Identify which cell holds the provided text, then report its [X, Y] central coordinate. 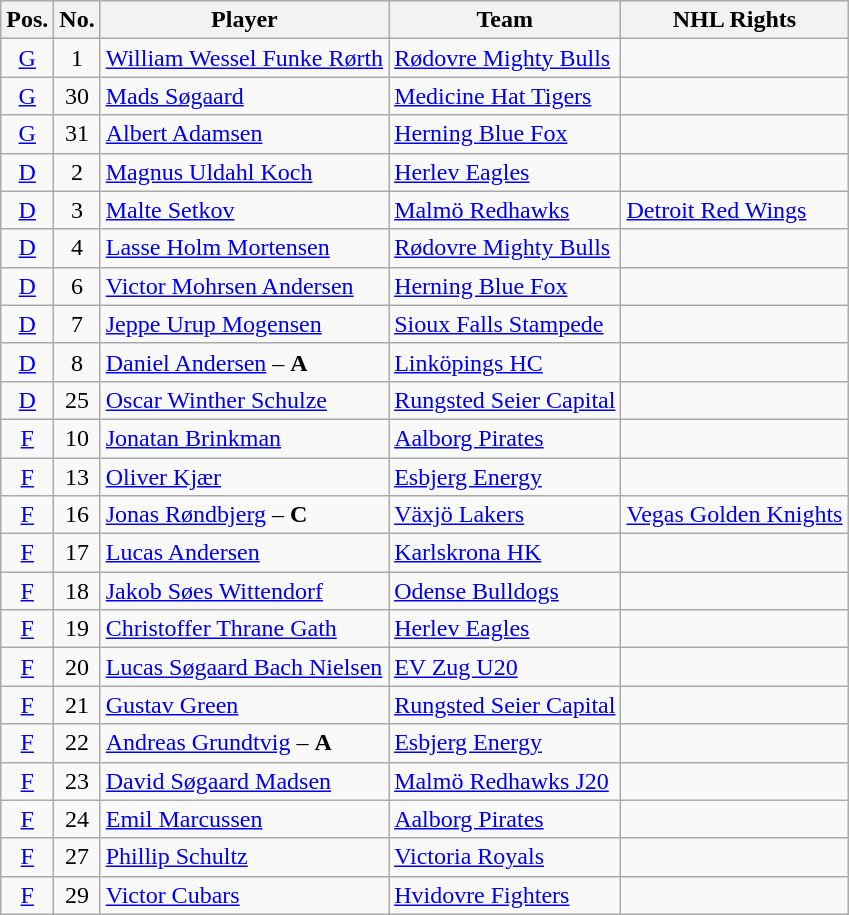
Malmö Redhawks [505, 210]
Mads Søgaard [244, 96]
24 [77, 819]
NHL Rights [734, 20]
Detroit Red Wings [734, 210]
8 [77, 362]
27 [77, 857]
Victor Cubars [244, 895]
Jonas Røndbjerg – C [244, 515]
Malmö Redhawks J20 [505, 781]
Jeppe Urup Mogensen [244, 324]
Victoria Royals [505, 857]
Växjö Lakers [505, 515]
Emil Marcussen [244, 819]
Linköpings HC [505, 362]
Daniel Andersen – A [244, 362]
Odense Bulldogs [505, 591]
Magnus Uldahl Koch [244, 172]
2 [77, 172]
Pos. [28, 20]
3 [77, 210]
17 [77, 553]
16 [77, 515]
7 [77, 324]
Oscar Winther Schulze [244, 400]
No. [77, 20]
Albert Adamsen [244, 134]
13 [77, 477]
25 [77, 400]
Sioux Falls Stampede [505, 324]
Vegas Golden Knights [734, 515]
18 [77, 591]
29 [77, 895]
Hvidovre Fighters [505, 895]
21 [77, 705]
EV Zug U20 [505, 667]
William Wessel Funke Rørth [244, 58]
Medicine Hat Tigers [505, 96]
Andreas Grundtvig – A [244, 743]
Christoffer Thrane Gath [244, 629]
Phillip Schultz [244, 857]
David Søgaard Madsen [244, 781]
10 [77, 438]
4 [77, 248]
31 [77, 134]
Jonatan Brinkman [244, 438]
Lasse Holm Mortensen [244, 248]
6 [77, 286]
23 [77, 781]
Jakob Søes Wittendorf [244, 591]
Karlskrona HK [505, 553]
Lucas Søgaard Bach Nielsen [244, 667]
30 [77, 96]
Gustav Green [244, 705]
Victor Mohrsen Andersen [244, 286]
19 [77, 629]
1 [77, 58]
Team [505, 20]
20 [77, 667]
Oliver Kjær [244, 477]
Lucas Andersen [244, 553]
Malte Setkov [244, 210]
22 [77, 743]
Player [244, 20]
